Extract the [X, Y] coordinate from the center of the cell holding the provided text.  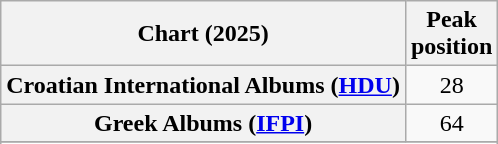
Greek Albums (IFPI) [204, 123]
64 [451, 123]
Peakposition [451, 34]
28 [451, 85]
Croatian International Albums (HDU) [204, 85]
Chart (2025) [204, 34]
